Locate the cell with the specified text and output its [X, Y] center coordinate. 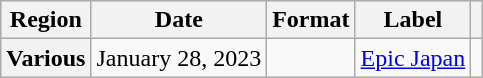
Format [311, 20]
Label [413, 20]
Date [179, 20]
Various [46, 58]
January 28, 2023 [179, 58]
Region [46, 20]
Epic Japan [413, 58]
